Pinpoint the cell where the given text exists, returning its [x, y] midpoint coordinate. 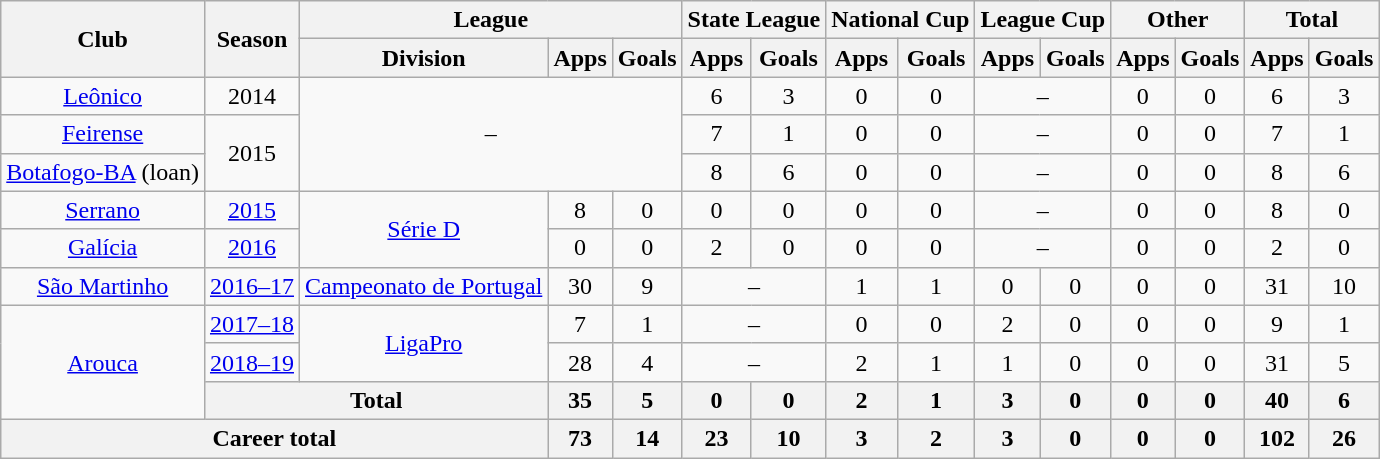
14 [647, 438]
Botafogo-BA (loan) [103, 172]
Arouca [103, 362]
Galícia [103, 248]
35 [580, 400]
State League [754, 20]
2016–17 [252, 286]
Campeonato de Portugal [424, 286]
Feirense [103, 134]
Division [424, 58]
2014 [252, 96]
Leônico [103, 96]
2017–18 [252, 324]
Série D [424, 229]
Club [103, 39]
Serrano [103, 210]
2016 [252, 248]
LigaPro [424, 343]
Career total [274, 438]
São Martinho [103, 286]
40 [1277, 400]
National Cup [900, 20]
102 [1277, 438]
73 [580, 438]
League [492, 20]
League Cup [1043, 20]
26 [1344, 438]
2018–19 [252, 362]
Season [252, 39]
4 [647, 362]
Other [1178, 20]
30 [580, 286]
23 [716, 438]
28 [580, 362]
